Provide the [X, Y] coordinate of the cell's center where the given text is located.  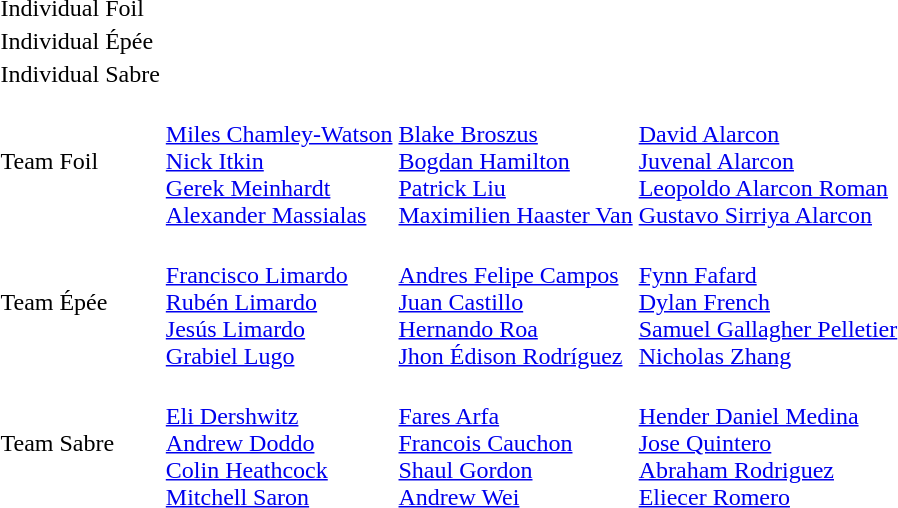
Miles Chamley-WatsonNick ItkinGerek MeinhardtAlexander Massialas [279, 161]
Andres Felipe CamposJuan CastilloHernando RoaJhon Édison Rodríguez [516, 302]
Blake BroszusBogdan HamiltonPatrick LiuMaximilien Haaster Van [516, 161]
Francisco LimardoRubén LimardoJesús LimardoGrabiel Lugo [279, 302]
